Extract the [x, y] coordinate from the center of the cell holding the provided text.  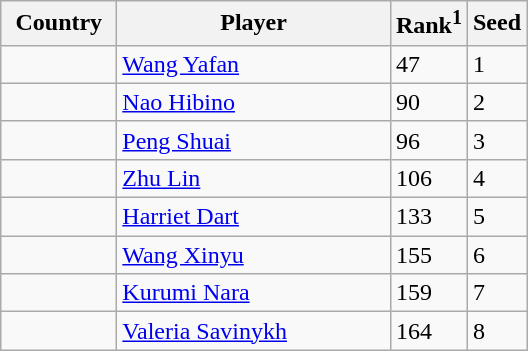
4 [496, 178]
90 [428, 102]
7 [496, 293]
Zhu Lin [254, 178]
3 [496, 140]
106 [428, 178]
Valeria Savinykh [254, 331]
5 [496, 217]
Wang Yafan [254, 64]
Nao Hibino [254, 102]
155 [428, 255]
2 [496, 102]
Seed [496, 24]
133 [428, 217]
Kurumi Nara [254, 293]
Harriet Dart [254, 217]
47 [428, 64]
1 [496, 64]
Country [59, 24]
8 [496, 331]
164 [428, 331]
159 [428, 293]
Wang Xinyu [254, 255]
Player [254, 24]
6 [496, 255]
Peng Shuai [254, 140]
Rank1 [428, 24]
96 [428, 140]
